Determine the [X, Y] coordinate at the center of the cell enclosing the given text.  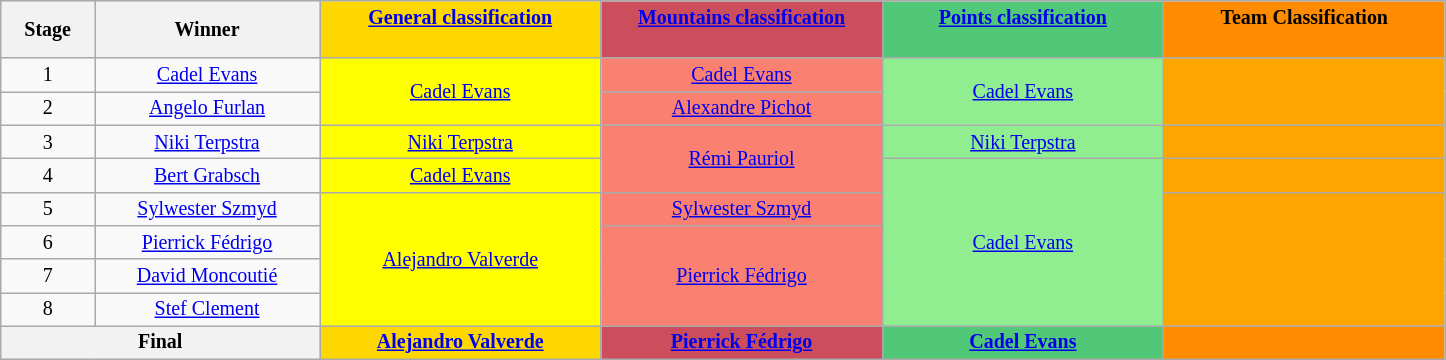
General classification [460, 30]
Points classification [1022, 30]
Team Classification [1304, 30]
4 [48, 176]
Stage [48, 30]
7 [48, 276]
3 [48, 142]
Stef Clement [208, 310]
Bert Grabsch [208, 176]
Alexandre Pichot [742, 108]
Angelo Furlan [208, 108]
1 [48, 76]
8 [48, 310]
5 [48, 208]
2 [48, 108]
6 [48, 242]
Winner [208, 30]
Mountains classification [742, 30]
Rémi Pauriol [742, 158]
Final [160, 342]
David Moncoutié [208, 276]
